Scan for the cell matching the given text and deliver its (X, Y) coordinate at center. 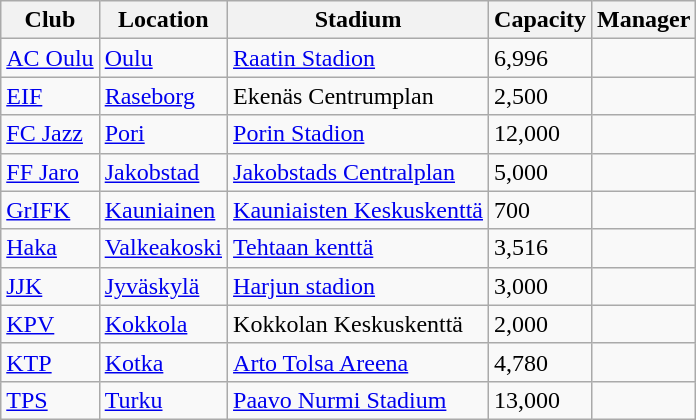
12,000 (540, 134)
Pori (163, 134)
Jakobstads Centralplan (358, 172)
4,780 (540, 362)
Location (163, 20)
TPS (50, 400)
Oulu (163, 58)
AC Oulu (50, 58)
Kotka (163, 362)
Ekenäs Centrumplan (358, 96)
Jakobstad (163, 172)
Club (50, 20)
JJK (50, 286)
Raatin Stadion (358, 58)
FC Jazz (50, 134)
FF Jaro (50, 172)
700 (540, 210)
Paavo Nurmi Stadium (358, 400)
GrIFK (50, 210)
EIF (50, 96)
2,000 (540, 324)
5,000 (540, 172)
Kokkolan Keskuskenttä (358, 324)
Capacity (540, 20)
KTP (50, 362)
Arto Tolsa Areena (358, 362)
Valkeakoski (163, 248)
Stadium (358, 20)
Harjun stadion (358, 286)
Raseborg (163, 96)
Porin Stadion (358, 134)
13,000 (540, 400)
3,000 (540, 286)
Manager (644, 20)
2,500 (540, 96)
Turku (163, 400)
6,996 (540, 58)
Kokkola (163, 324)
Jyväskylä (163, 286)
Haka (50, 248)
Kauniaisten Keskuskenttä (358, 210)
Kauniainen (163, 210)
KPV (50, 324)
Tehtaan kenttä (358, 248)
3,516 (540, 248)
